Find where the given text appears and provide that cell's center as [X, Y] coordinate. 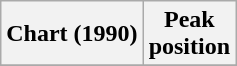
Chart (1990) [72, 34]
Peakposition [189, 34]
